Capture the cell that displays the provided text and extract its [x, y] central coordinate. 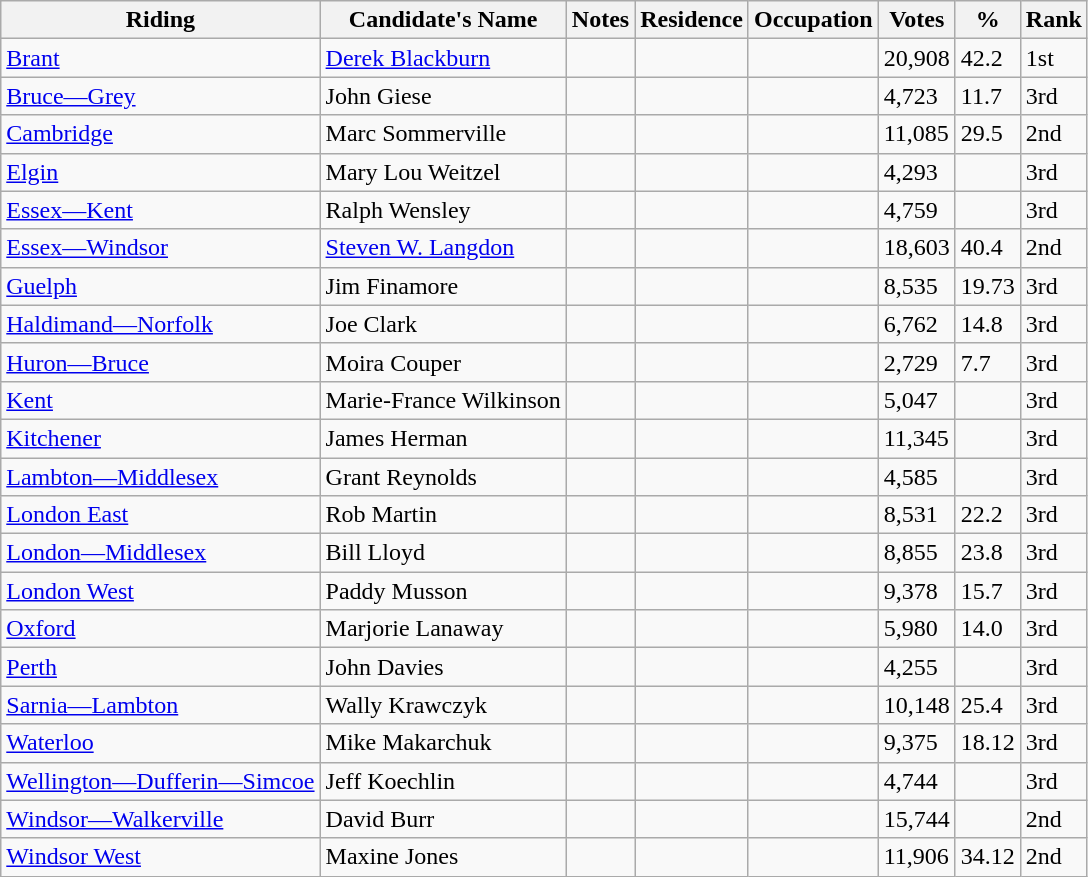
Essex—Windsor [160, 248]
4,744 [916, 781]
Joe Clark [443, 324]
Maxine Jones [443, 857]
11,906 [916, 857]
Guelph [160, 286]
14.0 [988, 629]
Votes [916, 20]
Bill Lloyd [443, 553]
Rank [1054, 20]
London—Middlesex [160, 553]
2,729 [916, 362]
18,603 [916, 248]
Riding [160, 20]
Mike Makarchuk [443, 743]
Candidate's Name [443, 20]
Rob Martin [443, 515]
Steven W. Langdon [443, 248]
4,585 [916, 477]
5,980 [916, 629]
9,375 [916, 743]
Derek Blackburn [443, 58]
4,759 [916, 210]
Windsor West [160, 857]
Huron—Bruce [160, 362]
20,908 [916, 58]
6,762 [916, 324]
Ralph Wensley [443, 210]
Wally Krawczyk [443, 705]
Sarnia—Lambton [160, 705]
Elgin [160, 172]
5,047 [916, 400]
7.7 [988, 362]
10,148 [916, 705]
Perth [160, 667]
John Davies [443, 667]
Brant [160, 58]
London East [160, 515]
40.4 [988, 248]
Notes [600, 20]
James Herman [443, 438]
4,293 [916, 172]
22.2 [988, 515]
11,085 [916, 134]
Jeff Koechlin [443, 781]
Residence [692, 20]
Mary Lou Weitzel [443, 172]
Windsor—Walkerville [160, 819]
4,723 [916, 96]
Kitchener [160, 438]
8,855 [916, 553]
Paddy Musson [443, 591]
Marc Sommerville [443, 134]
Marie-France Wilkinson [443, 400]
15.7 [988, 591]
4,255 [916, 667]
8,535 [916, 286]
11,345 [916, 438]
23.8 [988, 553]
15,744 [916, 819]
1st [1054, 58]
Moira Couper [443, 362]
29.5 [988, 134]
% [988, 20]
25.4 [988, 705]
8,531 [916, 515]
London West [160, 591]
Waterloo [160, 743]
11.7 [988, 96]
Occupation [813, 20]
Bruce—Grey [160, 96]
Wellington—Dufferin—Simcoe [160, 781]
19.73 [988, 286]
Kent [160, 400]
Oxford [160, 629]
9,378 [916, 591]
David Burr [443, 819]
Cambridge [160, 134]
14.8 [988, 324]
Grant Reynolds [443, 477]
Haldimand—Norfolk [160, 324]
18.12 [988, 743]
Marjorie Lanaway [443, 629]
34.12 [988, 857]
John Giese [443, 96]
Essex—Kent [160, 210]
Jim Finamore [443, 286]
42.2 [988, 58]
Lambton—Middlesex [160, 477]
